Find where the given text appears and provide that cell's center as (X, Y) coordinate. 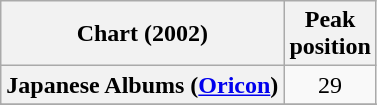
Chart (2002) (142, 34)
Japanese Albums (Oricon) (142, 85)
29 (330, 85)
Peakposition (330, 34)
